Detect which cell encompasses the target text, then output its (X, Y) center coordinate. 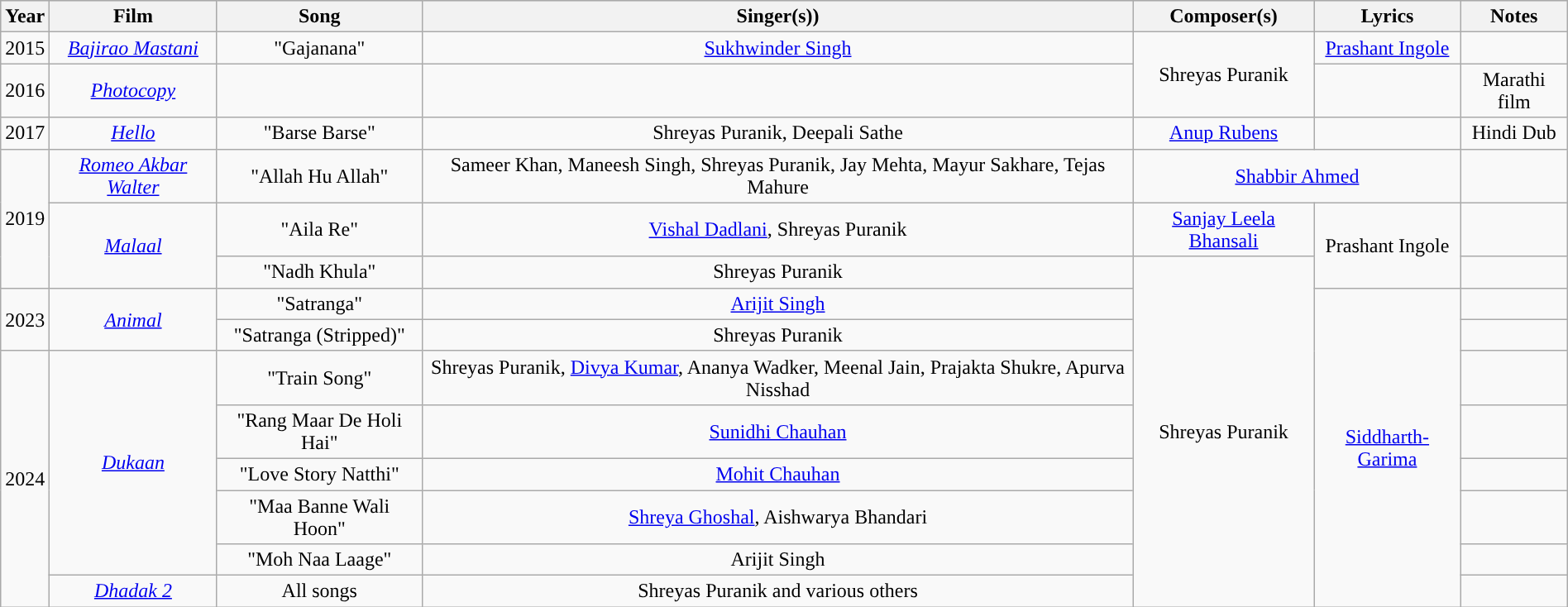
"Moh Naa Laage" (319, 560)
Shreya Ghoshal, Aishwarya Bhandari (778, 516)
Dhadak 2 (133, 591)
Sanjay Leela Bhansali (1224, 230)
Shreyas Puranik, Divya Kumar, Ananya Wadker, Meenal Jain, Prajakta Shukre, Apurva Nisshad (778, 377)
Shabbir Ahmed (1298, 175)
2015 (25, 48)
Hindi Dub (1513, 133)
"Satranga (Stripped)" (319, 335)
"Aila Re" (319, 230)
Year (25, 17)
"Maa Banne Wali Hoon" (319, 516)
"Rang Maar De Holi Hai" (319, 432)
Dukaan (133, 463)
Shreyas Puranik and various others (778, 591)
Sameer Khan, Maneesh Singh, Shreyas Puranik, Jay Mehta, Mayur Sakhare, Tejas Mahure (778, 175)
Notes (1513, 17)
Malaal (133, 245)
2023 (25, 319)
"Nadh Khula" (319, 272)
"Allah Hu Allah" (319, 175)
Siddharth-Garima (1388, 447)
Vishal Dadlani, Shreyas Puranik (778, 230)
Marathi film (1513, 91)
Composer(s) (1224, 17)
2017 (25, 133)
Shreyas Puranik, Deepali Sathe (778, 133)
Animal (133, 319)
Sunidhi Chauhan (778, 432)
"Gajanana" (319, 48)
Mohit Chauhan (778, 474)
2019 (25, 218)
"Satranga" (319, 303)
"Barse Barse" (319, 133)
Romeo Akbar Walter (133, 175)
Hello (133, 133)
Anup Rubens (1224, 133)
Sukhwinder Singh (778, 48)
2024 (25, 478)
"Love Story Natthi" (319, 474)
Lyrics (1388, 17)
Singer(s)) (778, 17)
Photocopy (133, 91)
2016 (25, 91)
"Train Song" (319, 377)
Film (133, 17)
Bajirao Mastani (133, 48)
All songs (319, 591)
Song (319, 17)
